Locate the cell with the specified text and output its [x, y] center coordinate. 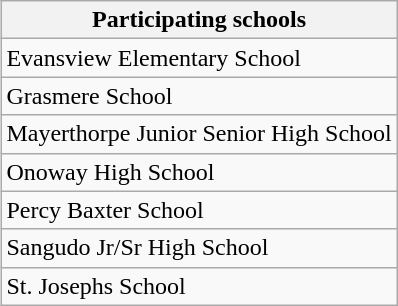
Percy Baxter School [199, 210]
Onoway High School [199, 172]
Grasmere School [199, 96]
Evansview Elementary School [199, 58]
Sangudo Jr/Sr High School [199, 248]
Mayerthorpe Junior Senior High School [199, 134]
St. Josephs School [199, 286]
Participating schools [199, 20]
